Pinpoint the cell where the given text exists, returning its (X, Y) midpoint coordinate. 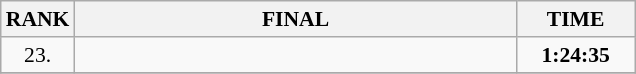
RANK (38, 19)
23. (38, 55)
1:24:35 (576, 55)
TIME (576, 19)
FINAL (295, 19)
